Capture the cell that displays the provided text and extract its [X, Y] central coordinate. 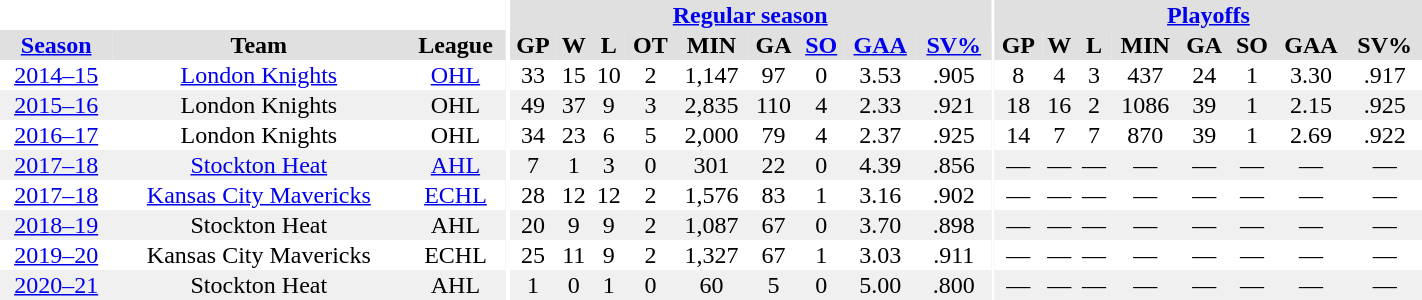
.922 [1384, 135]
.800 [954, 285]
2.37 [880, 135]
11 [574, 255]
2.69 [1312, 135]
3.53 [880, 75]
OT [650, 45]
79 [773, 135]
83 [773, 195]
2,000 [712, 135]
25 [532, 255]
15 [574, 75]
1,576 [712, 195]
2018–19 [56, 225]
437 [1145, 75]
37 [574, 105]
22 [773, 165]
870 [1145, 135]
.856 [954, 165]
23 [574, 135]
League [455, 45]
3.30 [1312, 75]
1,327 [712, 255]
2015–16 [56, 105]
8 [1018, 75]
2,835 [712, 105]
16 [1060, 105]
24 [1204, 75]
301 [712, 165]
.921 [954, 105]
3.16 [880, 195]
110 [773, 105]
.917 [1384, 75]
2.15 [1312, 105]
Team [258, 45]
Regular season [750, 15]
Season [56, 45]
33 [532, 75]
2014–15 [56, 75]
49 [532, 105]
.911 [954, 255]
3.03 [880, 255]
1,087 [712, 225]
2019–20 [56, 255]
28 [532, 195]
60 [712, 285]
.905 [954, 75]
5.00 [880, 285]
2.33 [880, 105]
1086 [1145, 105]
14 [1018, 135]
4.39 [880, 165]
3.70 [880, 225]
10 [608, 75]
97 [773, 75]
Playoffs [1208, 15]
.898 [954, 225]
34 [532, 135]
6 [608, 135]
1,147 [712, 75]
.902 [954, 195]
18 [1018, 105]
20 [532, 225]
2020–21 [56, 285]
2016–17 [56, 135]
